Provide the [X, Y] coordinate of the cell's center where the given text is located.  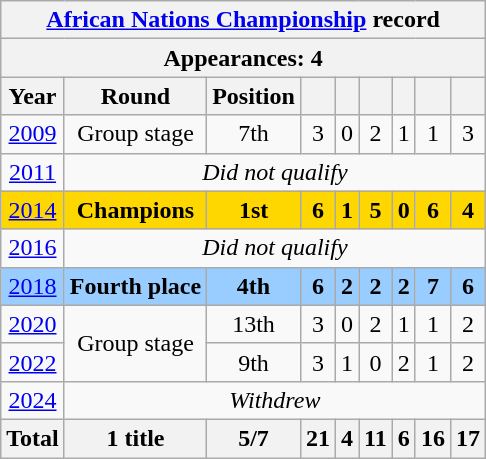
2011 [33, 172]
Fourth place [135, 286]
2009 [33, 134]
13th [254, 324]
Round [135, 96]
11 [376, 438]
5/7 [254, 438]
2016 [33, 248]
2024 [33, 400]
1st [254, 210]
Total [33, 438]
4th [254, 286]
Champions [135, 210]
2020 [33, 324]
16 [432, 438]
7th [254, 134]
Withdrew [274, 400]
7 [432, 286]
African Nations Championship record [244, 20]
17 [468, 438]
21 [318, 438]
2018 [33, 286]
2014 [33, 210]
Position [254, 96]
1 title [135, 438]
5 [376, 210]
Year [33, 96]
9th [254, 362]
Appearances: 4 [244, 58]
2022 [33, 362]
